From the cell containing the given text, extract its center point as (x, y) coordinate. 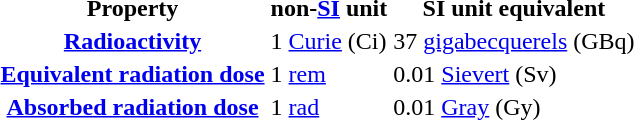
1 Curie (Ci) (329, 41)
1 rem (329, 74)
